Search for the cell housing the specified text and yield its [x, y] center coordinate. 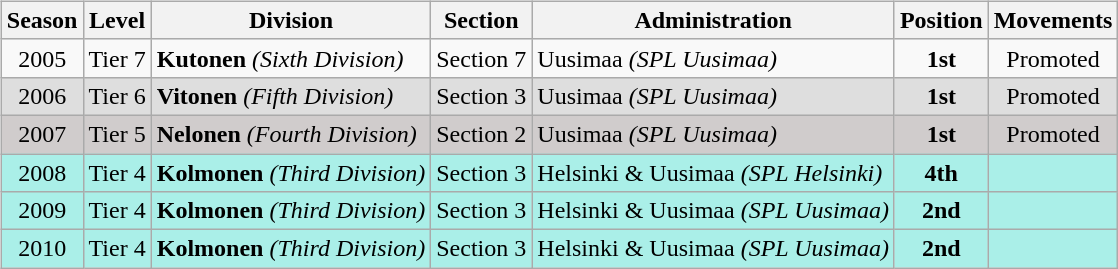
Section 2 [482, 134]
Tier 6 [117, 96]
4th [941, 173]
2005 [42, 58]
2006 [42, 96]
2008 [42, 173]
Vitonen (Fifth Division) [291, 96]
Position [941, 20]
Movements [1053, 20]
Kutonen (Sixth Division) [291, 58]
2007 [42, 134]
Administration [714, 20]
Division [291, 20]
Section [482, 20]
Nelonen (Fourth Division) [291, 134]
2010 [42, 249]
Tier 7 [117, 58]
Tier 5 [117, 134]
Season [42, 20]
2009 [42, 211]
Level [117, 20]
Helsinki & Uusimaa (SPL Helsinki) [714, 173]
Section 7 [482, 58]
